Return (X, Y) of the center of cell containing provided text 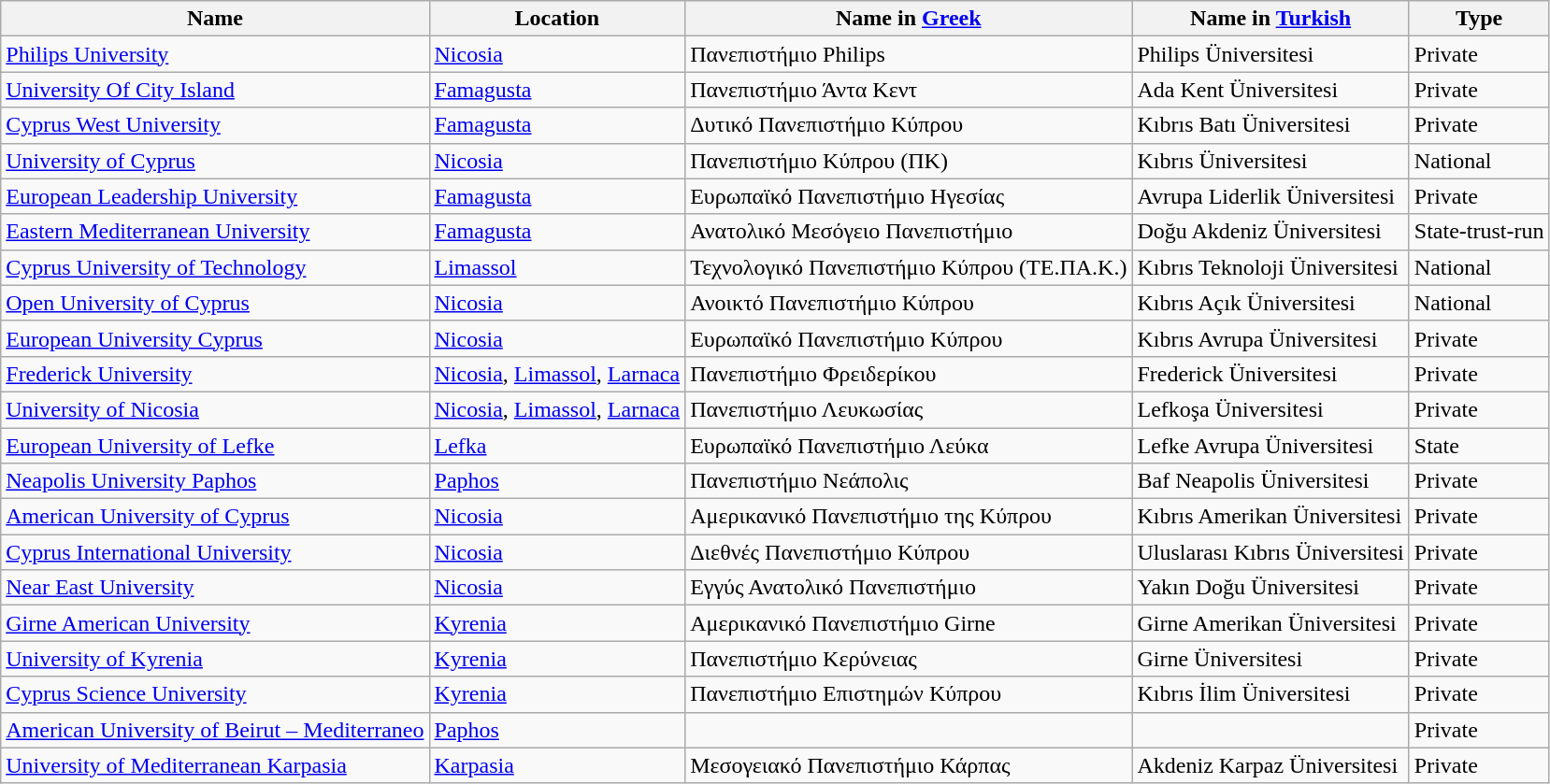
State-trust-run (1479, 232)
Name (215, 19)
Cyprus Science University (215, 694)
Girne Üniversitesi (1270, 659)
Avrupa Liderlik Üniversitesi (1270, 196)
Philips Üniversitesi (1270, 54)
European University of Lefke (215, 446)
Μεσογειακό Πανεπιστήμιο Κάρπας (909, 765)
Cyprus West University (215, 125)
Ευρωπαϊκό Πανεπιστήμιο Κύπρου (909, 338)
Εγγύς Ανατολικό Πανεπιστήμιο (909, 588)
University of Kyrenia (215, 659)
Name in Greek (909, 19)
American University of Cyprus (215, 517)
Πανεπιστήμιο Άντα Κεντ (909, 90)
Kıbrıs Üniversitesi (1270, 161)
Δυτικό Πανεπιστήμιο Κύπρου (909, 125)
Διεθνές Πανεπιστήμιο Κύπρου (909, 552)
Karpasia (557, 765)
Near East University (215, 588)
Uluslarası Kıbrıs Üniversitesi (1270, 552)
Τεχνολογικό Πανεπιστήμιο Κύπρου (ΤΕ.ΠΑ.Κ.) (909, 267)
Doğu Akdeniz Üniversitesi (1270, 232)
Πανεπιστήμιο Κερύνειας (909, 659)
Lefke Avrupa Üniversitesi (1270, 446)
Cyprus International University (215, 552)
Πανεπιστήμιο Λευκωσίας (909, 409)
Kıbrıs Teknoloji Üniversitesi (1270, 267)
Kıbrıs Batı Üniversitesi (1270, 125)
Kıbrıs Avrupa Üniversitesi (1270, 338)
American University of Beirut – Mediterraneo (215, 730)
Πανεπιστήμιο Philips (909, 54)
Ευρωπαϊκό Πανεπιστήμιο Λεύκα (909, 446)
University of Mediterranean Karpasia (215, 765)
University of Nicosia (215, 409)
Neapolis University Paphos (215, 481)
Philips University (215, 54)
Lefkoşa Üniversitesi (1270, 409)
Location (557, 19)
Kıbrıs Amerikan Üniversitesi (1270, 517)
Πανεπιστήμιο Κύπρου (ΠΚ) (909, 161)
Frederick Üniversitesi (1270, 374)
Frederick University (215, 374)
Cyprus University of Technology (215, 267)
Πανεπιστήμιο Νεάπολις (909, 481)
Αμερικανικό Πανεπιστήμιο Girne (909, 623)
Type (1479, 19)
Yakın Doğu Üniversitesi (1270, 588)
University of Cyprus (215, 161)
European University Cyprus (215, 338)
European Leadership University (215, 196)
Kıbrıs Açık Üniversitesi (1270, 303)
State (1479, 446)
Girne Amerikan Üniversitesi (1270, 623)
Ανοικτό Πανεπιστήμιο Κύπρου (909, 303)
Limassol (557, 267)
Lefka (557, 446)
Baf Neapolis Üniversitesi (1270, 481)
Πανεπιστήμιο Επιστημών Κύπρου (909, 694)
Akdeniz Karpaz Üniversitesi (1270, 765)
Ανατολικό Μεσόγειο Πανεπιστήμιο (909, 232)
Ευρωπαϊκό Πανεπιστήμιο Ηγεσίας (909, 196)
Ada Kent Üniversitesi (1270, 90)
Kıbrıs İlim Üniversitesi (1270, 694)
Girne American University (215, 623)
Name in Turkish (1270, 19)
Open University of Cyprus (215, 303)
Πανεπιστήμιο Φρειδερίκου (909, 374)
Eastern Mediterranean University (215, 232)
Αμερικανικό Πανεπιστήμιο της Κύπρου (909, 517)
University Of City Island (215, 90)
